Provide the (X, Y) coordinate of the cell's center where the given text is located.  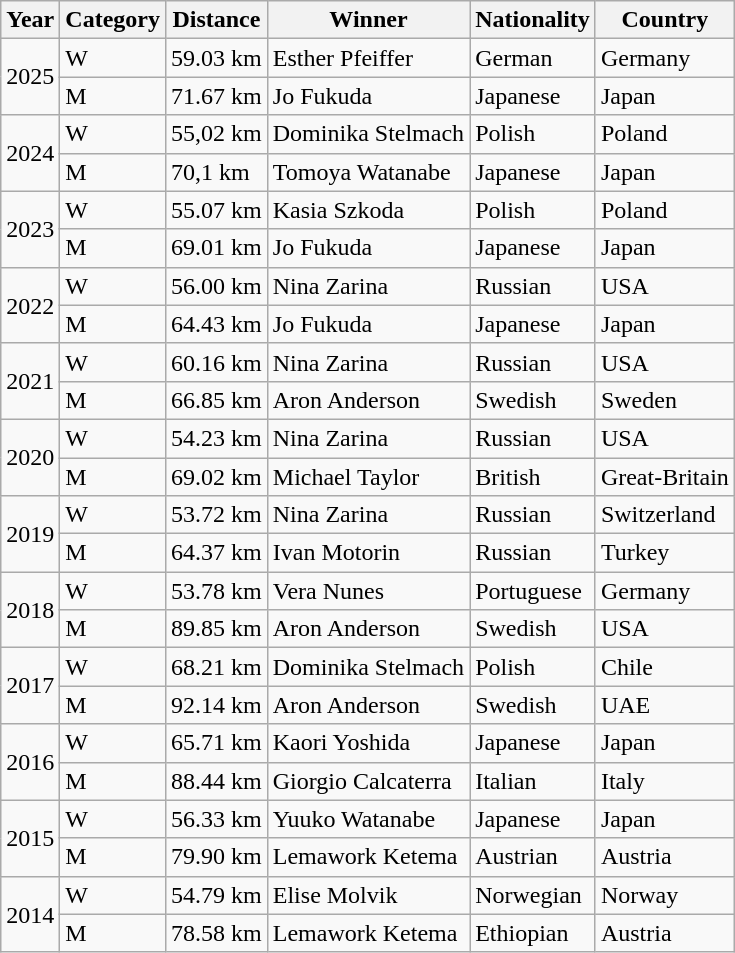
German (533, 58)
78.58 km (217, 933)
Great-Britain (664, 477)
54.79 km (217, 895)
69.01 km (217, 248)
Year (30, 20)
Giorgio Calcaterra (368, 781)
69.02 km (217, 477)
2022 (30, 305)
Michael Taylor (368, 477)
70,1 km (217, 172)
Esther Pfeiffer (368, 58)
Kasia Szkoda (368, 210)
53.72 km (217, 515)
79.90 km (217, 857)
Turkey (664, 553)
Yuuko Watanabe (368, 819)
Category (113, 20)
92.14 km (217, 705)
Switzerland (664, 515)
Nationality (533, 20)
89.85 km (217, 629)
Elise Molvik (368, 895)
2015 (30, 838)
Winner (368, 20)
Tomoya Watanabe (368, 172)
71.67 km (217, 96)
60.16 km (217, 362)
68.21 km (217, 667)
55.07 km (217, 210)
British (533, 477)
88.44 km (217, 781)
Norwegian (533, 895)
65.71 km (217, 743)
2023 (30, 229)
2019 (30, 534)
Austrian (533, 857)
Italian (533, 781)
66.85 km (217, 400)
2014 (30, 914)
2021 (30, 381)
Ivan Motorin (368, 553)
2024 (30, 153)
56.33 km (217, 819)
Kaori Yoshida (368, 743)
56.00 km (217, 286)
64.43 km (217, 324)
2020 (30, 457)
2016 (30, 762)
2017 (30, 686)
Portuguese (533, 591)
Ethiopian (533, 933)
64.37 km (217, 553)
54.23 km (217, 438)
Italy (664, 781)
Vera Nunes (368, 591)
Country (664, 20)
Sweden (664, 400)
UAE (664, 705)
Distance (217, 20)
Norway (664, 895)
55,02 km (217, 134)
2025 (30, 77)
53.78 km (217, 591)
Chile (664, 667)
59.03 km (217, 58)
2018 (30, 610)
